Identify which cell holds the provided text, then report its (X, Y) central coordinate. 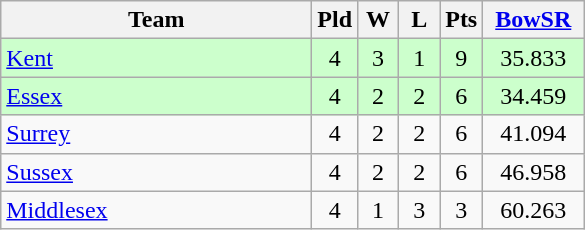
Sussex (156, 172)
60.263 (534, 210)
Surrey (156, 134)
9 (462, 58)
46.958 (534, 172)
Pts (462, 20)
Middlesex (156, 210)
W (378, 20)
BowSR (534, 20)
34.459 (534, 96)
Kent (156, 58)
41.094 (534, 134)
35.833 (534, 58)
L (420, 20)
Essex (156, 96)
Pld (335, 20)
Team (156, 20)
